Locate the cell with the specified text and output its [x, y] center coordinate. 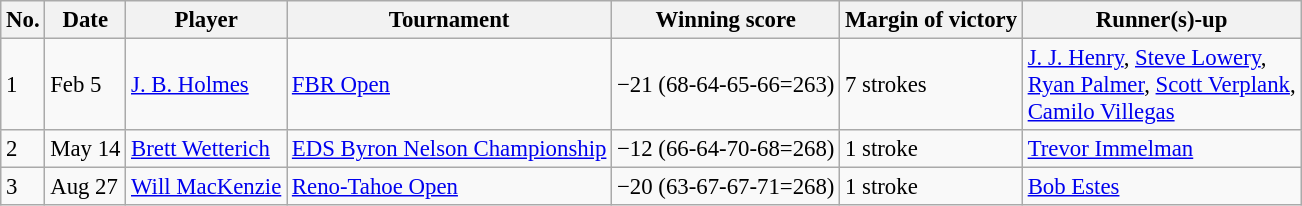
Brett Wetterich [206, 149]
Date [86, 20]
Player [206, 20]
FBR Open [450, 85]
−20 (63-67-67-71=268) [726, 187]
7 strokes [932, 85]
2 [23, 149]
Trevor Immelman [1162, 149]
Runner(s)-up [1162, 20]
3 [23, 187]
Winning score [726, 20]
−12 (66-64-70-68=268) [726, 149]
Aug 27 [86, 187]
EDS Byron Nelson Championship [450, 149]
Margin of victory [932, 20]
Will MacKenzie [206, 187]
Bob Estes [1162, 187]
No. [23, 20]
1 [23, 85]
−21 (68-64-65-66=263) [726, 85]
J. J. Henry, Steve Lowery, Ryan Palmer, Scott Verplank, Camilo Villegas [1162, 85]
Reno-Tahoe Open [450, 187]
May 14 [86, 149]
Tournament [450, 20]
Feb 5 [86, 85]
J. B. Holmes [206, 85]
